Search for the cell housing the specified text and yield its [x, y] center coordinate. 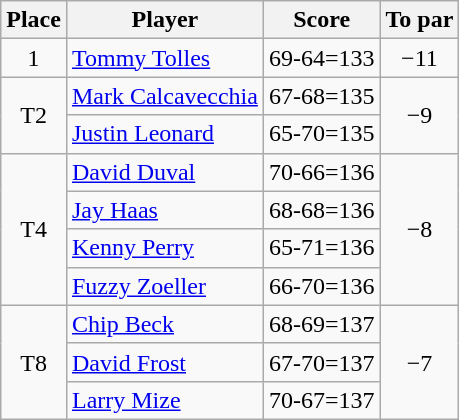
68-69=137 [322, 324]
T2 [34, 115]
70-67=137 [322, 400]
Mark Calcavecchia [164, 96]
Score [322, 20]
Player [164, 20]
65-70=135 [322, 134]
69-64=133 [322, 58]
T4 [34, 229]
66-70=136 [322, 286]
T8 [34, 362]
67-70=137 [322, 362]
David Duval [164, 172]
David Frost [164, 362]
−8 [420, 229]
Larry Mize [164, 400]
To par [420, 20]
Place [34, 20]
−9 [420, 115]
70-66=136 [322, 172]
1 [34, 58]
Tommy Tolles [164, 58]
−7 [420, 362]
Fuzzy Zoeller [164, 286]
68-68=136 [322, 210]
67-68=135 [322, 96]
Chip Beck [164, 324]
Jay Haas [164, 210]
65-71=136 [322, 248]
−11 [420, 58]
Justin Leonard [164, 134]
Kenny Perry [164, 248]
